Detect which cell encompasses the target text, then output its [x, y] center coordinate. 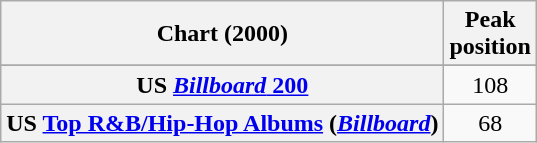
US Top R&B/Hip-Hop Albums (Billboard) [222, 123]
Peak position [490, 34]
US Billboard 200 [222, 85]
108 [490, 85]
Chart (2000) [222, 34]
68 [490, 123]
